Pinpoint the cell where the given text exists, returning its [X, Y] midpoint coordinate. 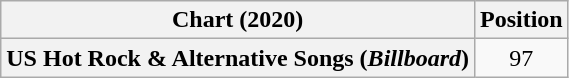
Position [521, 20]
97 [521, 58]
Chart (2020) [238, 20]
US Hot Rock & Alternative Songs (Billboard) [238, 58]
